Find where the given text appears and provide that cell's center as (X, Y) coordinate. 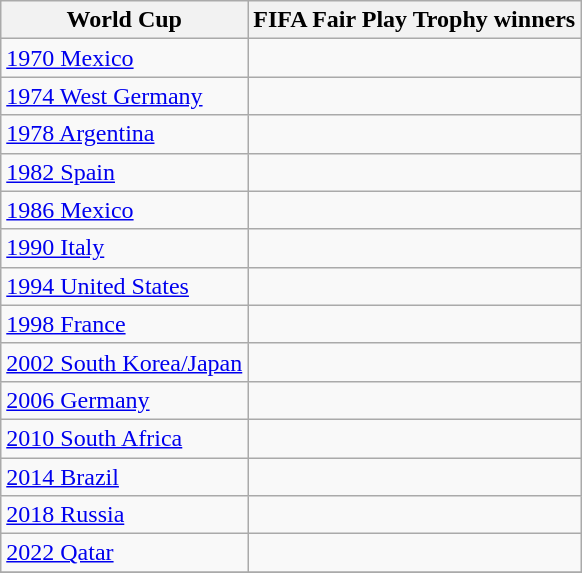
2006 Germany (124, 400)
1982 Spain (124, 172)
World Cup (124, 20)
1990 Italy (124, 248)
2014 Brazil (124, 477)
1978 Argentina (124, 134)
1970 Mexico (124, 58)
1974 West Germany (124, 96)
2010 South Africa (124, 438)
2018 Russia (124, 515)
2022 Qatar (124, 553)
1994 United States (124, 286)
FIFA Fair Play Trophy winners (414, 20)
1986 Mexico (124, 210)
2002 South Korea/Japan (124, 362)
1998 France (124, 324)
